Scan for the cell matching the given text and deliver its [x, y] coordinate at center. 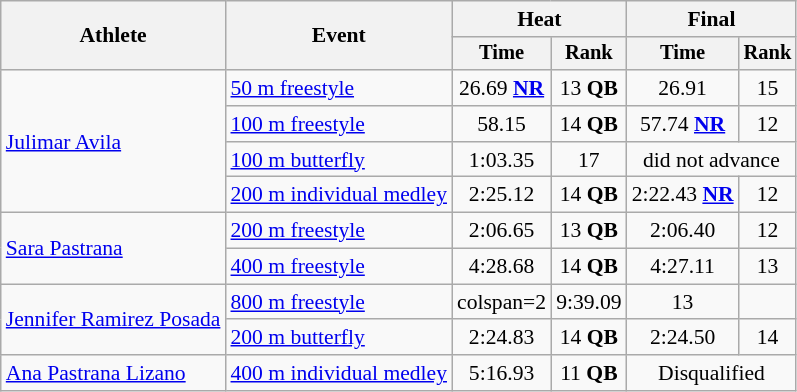
1:03.35 [502, 160]
800 m freestyle [338, 302]
Julimar Avila [114, 141]
9:39.09 [588, 302]
5:16.93 [502, 373]
400 m individual medley [338, 373]
Sara Pastrana [114, 248]
2:25.12 [502, 195]
2:22.43 NR [683, 195]
26.69 NR [502, 88]
Final [712, 19]
did not advance [712, 160]
14 [768, 338]
200 m butterfly [338, 338]
15 [768, 88]
Athlete [114, 36]
2:06.65 [502, 231]
200 m individual medley [338, 195]
50 m freestyle [338, 88]
400 m freestyle [338, 267]
11 QB [588, 373]
Disqualified [712, 373]
200 m freestyle [338, 231]
26.91 [683, 88]
100 m butterfly [338, 160]
2:24.83 [502, 338]
17 [588, 160]
Jennifer Ramirez Posada [114, 320]
Heat [540, 19]
2:24.50 [683, 338]
2:06.40 [683, 231]
Event [338, 36]
4:27.11 [683, 267]
58.15 [502, 124]
4:28.68 [502, 267]
Ana Pastrana Lizano [114, 373]
57.74 NR [683, 124]
colspan=2 [502, 302]
100 m freestyle [338, 124]
